Identify which cell holds the provided text, then report its (x, y) central coordinate. 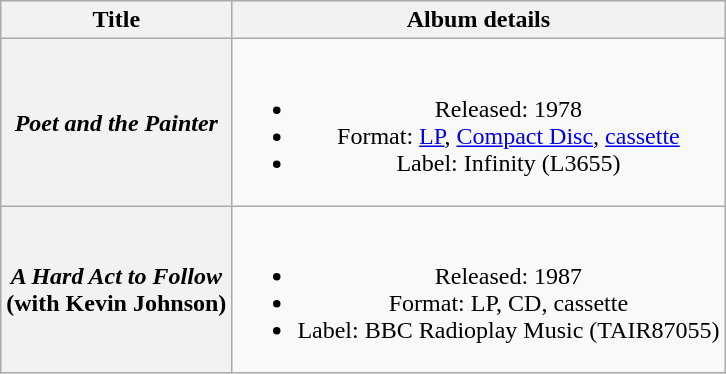
Poet and the Painter (116, 122)
Title (116, 20)
A Hard Act to Follow (with Kevin Johnson) (116, 290)
Album details (478, 20)
Released: 1978Format: LP, Compact Disc, cassetteLabel: Infinity (L3655) (478, 122)
Released: 1987Format: LP, CD, cassetteLabel: BBC Radioplay Music (TAIR87055) (478, 290)
